Extract the (x, y) coordinate from the center of the cell holding the provided text.  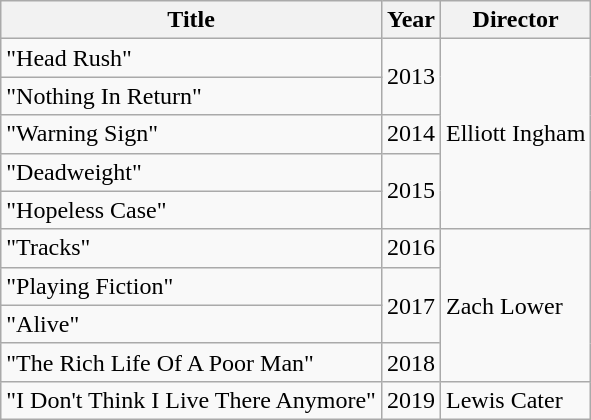
"Head Rush" (192, 58)
Lewis Cater (516, 400)
2018 (410, 362)
"Deadweight" (192, 172)
2016 (410, 248)
Elliott Ingham (516, 134)
Director (516, 20)
2019 (410, 400)
2015 (410, 191)
Year (410, 20)
"Warning Sign" (192, 134)
Title (192, 20)
Zach Lower (516, 305)
2013 (410, 77)
"Tracks" (192, 248)
"Playing Fiction" (192, 286)
"Hopeless Case" (192, 210)
"Nothing In Return" (192, 96)
2014 (410, 134)
2017 (410, 305)
"The Rich Life Of A Poor Man" (192, 362)
"Alive" (192, 324)
"I Don't Think I Live There Anymore" (192, 400)
